Provide the (X, Y) coordinate of the cell's center where the given text is located.  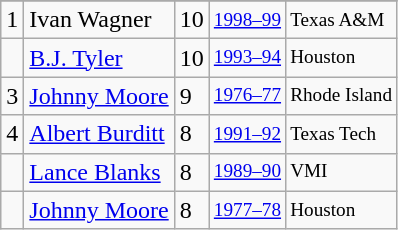
Texas Tech (342, 134)
1977–78 (247, 210)
9 (192, 96)
4 (12, 134)
1998–99 (247, 20)
Rhode Island (342, 96)
Albert Burditt (99, 134)
1 (12, 20)
VMI (342, 172)
B.J. Tyler (99, 58)
1991–92 (247, 134)
3 (12, 96)
1989–90 (247, 172)
1993–94 (247, 58)
Ivan Wagner (99, 20)
Lance Blanks (99, 172)
1976–77 (247, 96)
Texas A&M (342, 20)
